Scan for the cell matching the given text and deliver its [X, Y] coordinate at center. 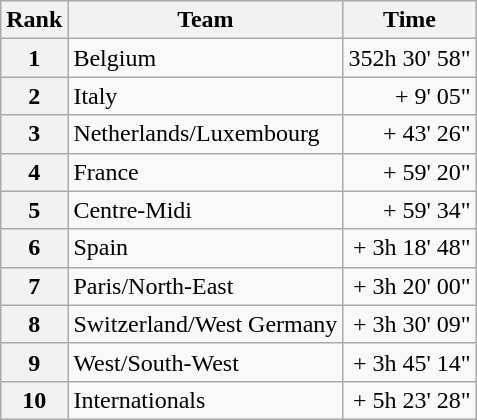
2 [34, 96]
Spain [206, 248]
+ 3h 45' 14" [410, 362]
Netherlands/Luxembourg [206, 134]
4 [34, 172]
+ 3h 18' 48" [410, 248]
+ 5h 23' 28" [410, 400]
+ 3h 20' 00" [410, 286]
352h 30' 58" [410, 58]
+ 9' 05" [410, 96]
Switzerland/West Germany [206, 324]
Rank [34, 20]
Time [410, 20]
9 [34, 362]
+ 3h 30' 09" [410, 324]
3 [34, 134]
1 [34, 58]
Italy [206, 96]
Paris/North-East [206, 286]
Internationals [206, 400]
6 [34, 248]
+ 59' 34" [410, 210]
5 [34, 210]
8 [34, 324]
Belgium [206, 58]
Team [206, 20]
West/South-West [206, 362]
7 [34, 286]
+ 43' 26" [410, 134]
10 [34, 400]
+ 59' 20" [410, 172]
Centre-Midi [206, 210]
France [206, 172]
